Return the (X, Y) coordinate for the center point of the cell that contains the specified text.  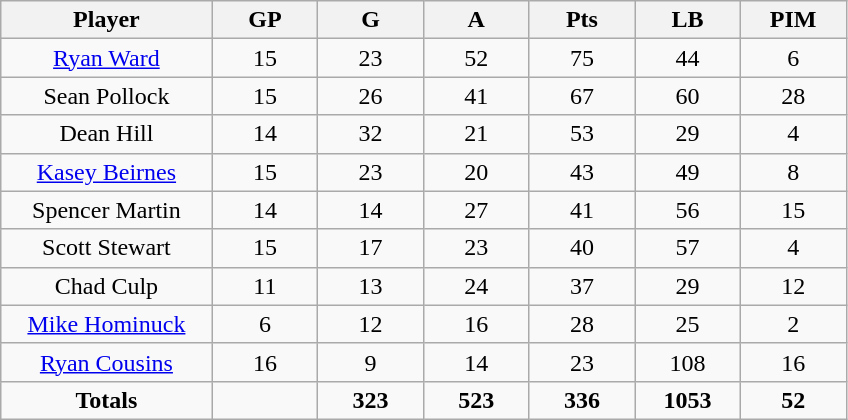
11 (265, 286)
13 (371, 286)
24 (476, 286)
60 (688, 96)
67 (582, 96)
37 (582, 286)
75 (582, 58)
Sean Pollock (106, 96)
40 (582, 248)
53 (582, 134)
25 (688, 324)
56 (688, 210)
1053 (688, 400)
108 (688, 362)
LB (688, 20)
20 (476, 172)
43 (582, 172)
2 (793, 324)
PIM (793, 20)
8 (793, 172)
Mike Hominuck (106, 324)
323 (371, 400)
57 (688, 248)
Totals (106, 400)
Player (106, 20)
17 (371, 248)
Scott Stewart (106, 248)
9 (371, 362)
Ryan Cousins (106, 362)
Chad Culp (106, 286)
44 (688, 58)
523 (476, 400)
49 (688, 172)
Spencer Martin (106, 210)
GP (265, 20)
32 (371, 134)
26 (371, 96)
21 (476, 134)
Kasey Beirnes (106, 172)
Dean Hill (106, 134)
336 (582, 400)
Pts (582, 20)
27 (476, 210)
Ryan Ward (106, 58)
A (476, 20)
G (371, 20)
